Determine the (X, Y) coordinate at the center of the cell enclosing the given text.  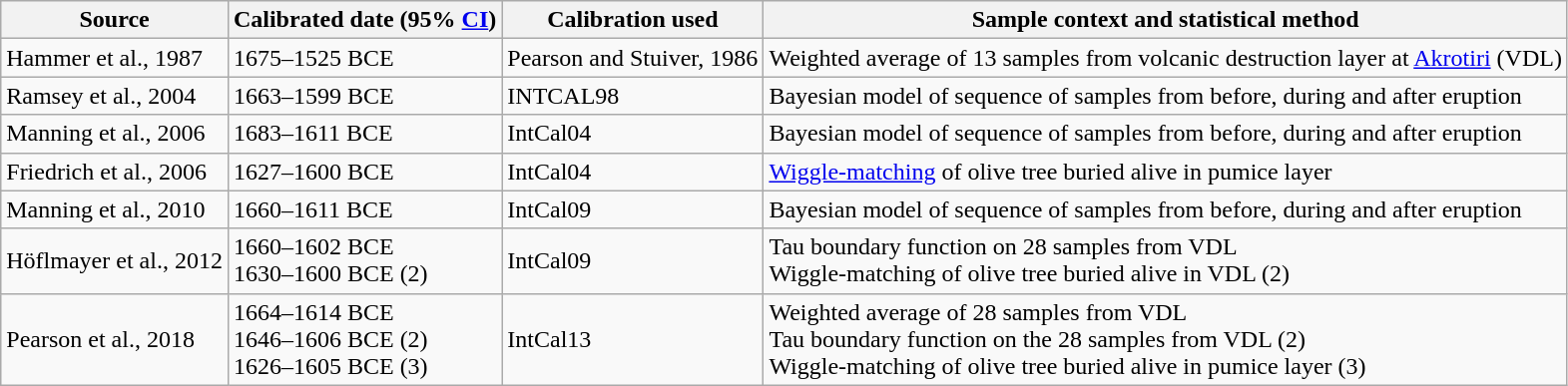
Höflmayer et al., 2012 (115, 261)
Calibration used (633, 20)
1683–1611 BCE (364, 134)
Friedrich et al., 2006 (115, 172)
Ramsey et al., 2004 (115, 96)
Manning et al., 2006 (115, 134)
1675–1525 BCE (364, 58)
1660–1602 BCE1630–1600 BCE (2) (364, 261)
INTCAL98 (633, 96)
Wiggle-matching of olive tree buried alive in pumice layer (1166, 172)
Tau boundary function on 28 samples from VDLWiggle-matching of olive tree buried alive in VDL (2) (1166, 261)
IntCal13 (633, 339)
Source (115, 20)
1664–1614 BCE1646–1606 BCE (2)1626–1605 BCE (3) (364, 339)
Pearson et al., 2018 (115, 339)
Weighted average of 13 samples from volcanic destruction layer at Akrotiri (VDL) (1166, 58)
Pearson and Stuiver, 1986 (633, 58)
Manning et al., 2010 (115, 209)
Hammer et al., 1987 (115, 58)
Calibrated date (95% CI) (364, 20)
1660–1611 BCE (364, 209)
1663–1599 BCE (364, 96)
1627–1600 BCE (364, 172)
Sample context and statistical method (1166, 20)
